Provide the (x, y) coordinate of the cell's center where the given text is located.  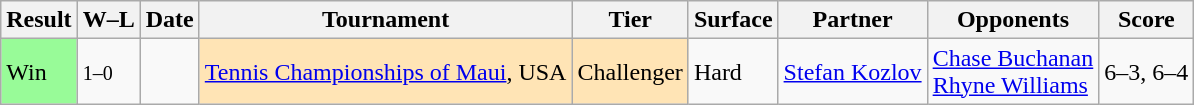
Partner (852, 20)
Opponents (1013, 20)
Tennis Championships of Maui, USA (386, 72)
Result (39, 20)
Date (170, 20)
W–L (108, 20)
Win (39, 72)
1–0 (108, 72)
Score (1146, 20)
Stefan Kozlov (852, 72)
Tier (630, 20)
Surface (733, 20)
Challenger (630, 72)
Tournament (386, 20)
Chase Buchanan Rhyne Williams (1013, 72)
6–3, 6–4 (1146, 72)
Hard (733, 72)
